Detect which cell encompasses the target text, then output its (x, y) center coordinate. 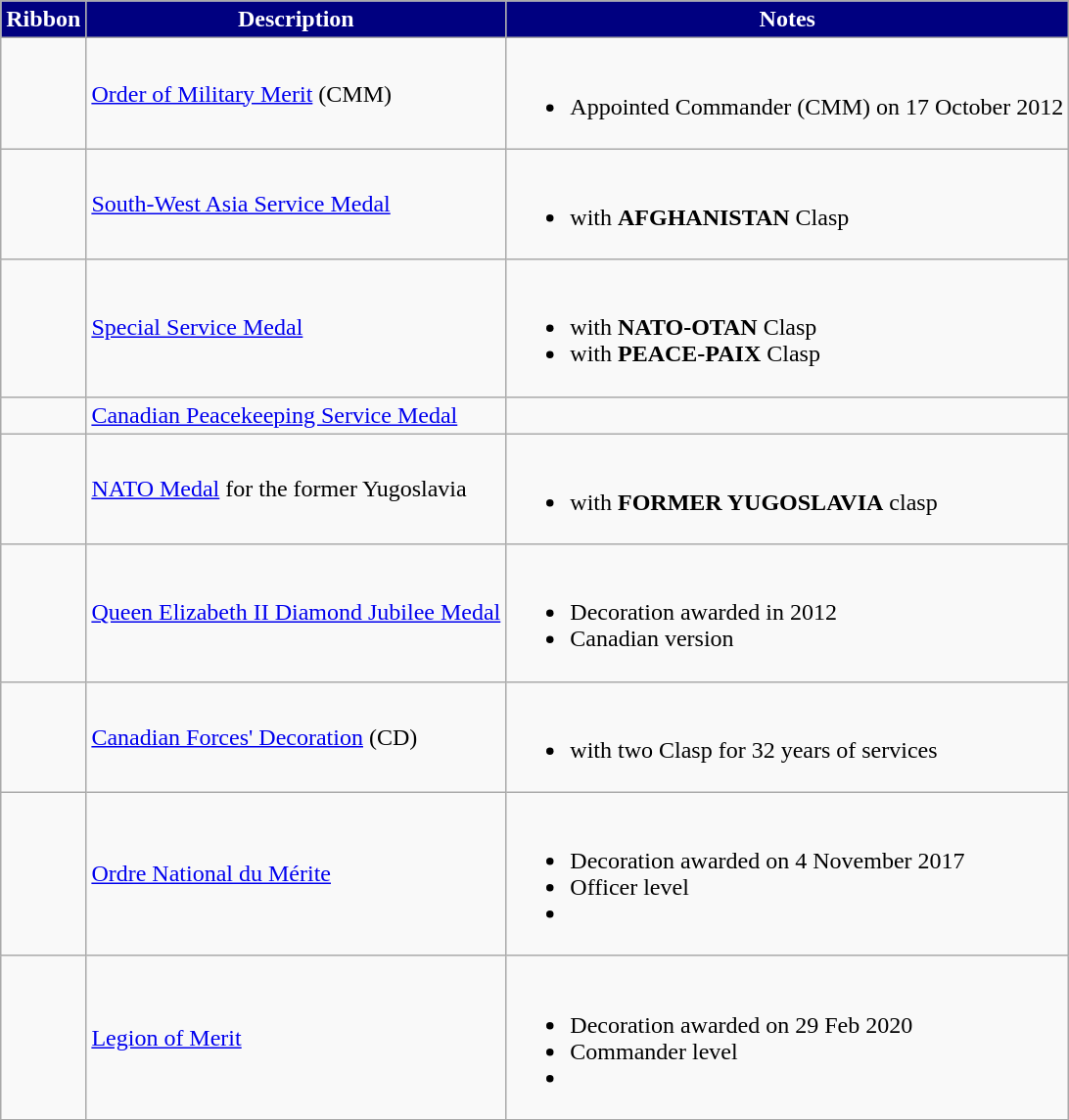
Description (296, 20)
Ordre National du Mérite (296, 873)
Canadian Forces' Decoration (CD) (296, 736)
with FORMER YUGOSLAVIA clasp (787, 490)
Order of Military Merit (CMM) (296, 94)
Decoration awarded on 29 Feb 2020 Commander level (787, 1038)
Notes (787, 20)
Canadian Peacekeeping Service Medal (296, 415)
South-West Asia Service Medal (296, 204)
Special Service Medal (296, 328)
Queen Elizabeth II Diamond Jubilee Medal (296, 613)
with two Clasp for 32 years of services (787, 736)
Decoration awarded on 4 November 2017 Officer level (787, 873)
Ribbon (43, 20)
with AFGHANISTAN Clasp (787, 204)
Appointed Commander (CMM) on 17 October 2012 (787, 94)
Legion of Merit (296, 1038)
Decoration awarded in 2012Canadian version (787, 613)
NATO Medal for the former Yugoslavia (296, 490)
with NATO-OTAN Claspwith PEACE-PAIX Clasp (787, 328)
